Locate the cell with the specified text and output its [X, Y] center coordinate. 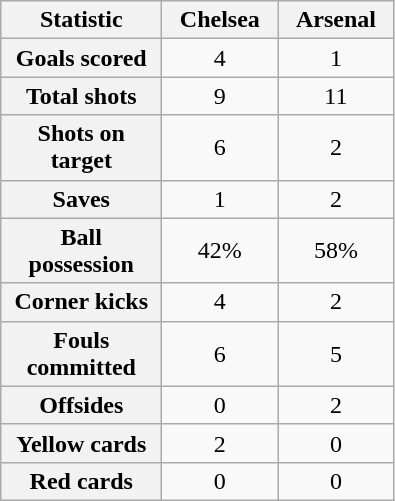
Red cards [82, 481]
11 [336, 96]
Shots on target [82, 148]
42% [220, 250]
Goals scored [82, 58]
9 [220, 96]
Yellow cards [82, 443]
Offsides [82, 405]
Corner kicks [82, 302]
Saves [82, 199]
Total shots [82, 96]
Statistic [82, 20]
Chelsea [220, 20]
Arsenal [336, 20]
Fouls committed [82, 354]
5 [336, 354]
Ball possession [82, 250]
58% [336, 250]
